For the text-containing cell, return its midpoint in [x, y] coordinate format. 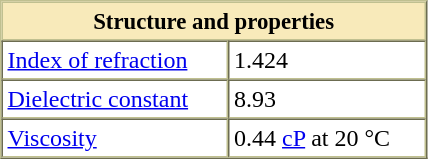
Index of refraction [116, 60]
Viscosity [116, 138]
0.44 cP at 20 °C [327, 138]
1.424 [327, 60]
8.93 [327, 100]
Dielectric constant [116, 100]
Structure and properties [214, 22]
